Return [X, Y] of the center of cell containing provided text 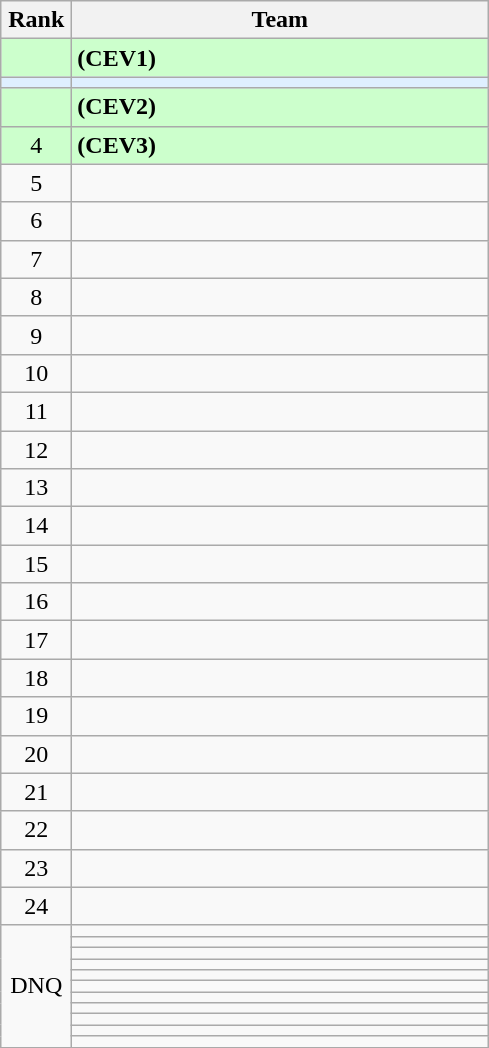
22 [36, 830]
14 [36, 526]
8 [36, 297]
5 [36, 183]
21 [36, 792]
(CEV2) [280, 107]
Team [280, 20]
(CEV3) [280, 145]
18 [36, 678]
6 [36, 221]
4 [36, 145]
17 [36, 640]
10 [36, 373]
23 [36, 868]
11 [36, 411]
(CEV1) [280, 58]
9 [36, 335]
20 [36, 754]
DNQ [36, 986]
Rank [36, 20]
19 [36, 716]
15 [36, 564]
7 [36, 259]
24 [36, 906]
16 [36, 602]
12 [36, 449]
13 [36, 488]
